Search for the cell housing the specified text and yield its (X, Y) center coordinate. 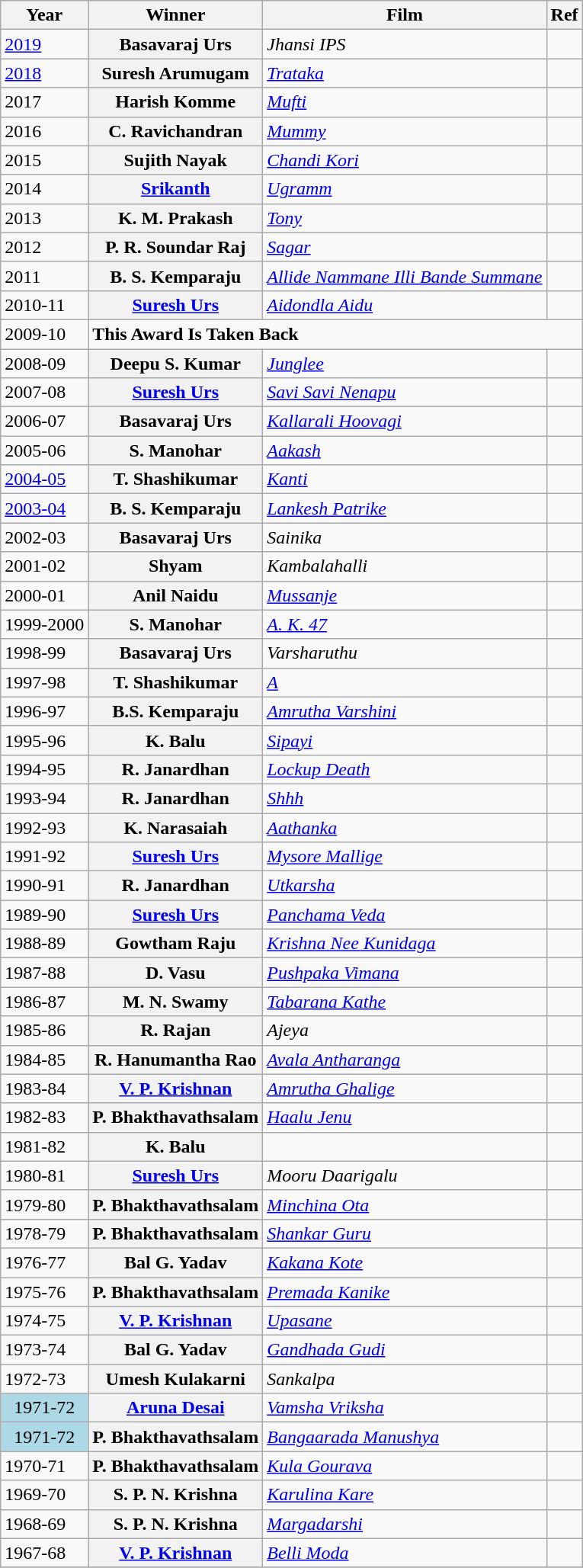
1976-77 (44, 1262)
1979-80 (44, 1204)
Trataka (405, 73)
1997-98 (44, 682)
Lankesh Patrike (405, 508)
Haalu Jenu (405, 1117)
Deepu S. Kumar (175, 364)
2011 (44, 276)
Amrutha Varshini (405, 711)
Utkarsha (405, 886)
2014 (44, 189)
1987-88 (44, 973)
1982-83 (44, 1117)
Kakana Kote (405, 1262)
Allide Nammane Illi Bande Summane (405, 276)
Umesh Kulakarni (175, 1379)
2017 (44, 102)
2002-03 (44, 537)
Srikanth (175, 189)
Shankar Guru (405, 1233)
2000-01 (44, 595)
Suresh Arumugam (175, 73)
Mussanje (405, 595)
Winner (175, 15)
Tabarana Kathe (405, 1002)
K. Narasaiah (175, 827)
Ref (564, 15)
Mooru Daarigalu (405, 1175)
2010-11 (44, 305)
1974-75 (44, 1321)
1983-84 (44, 1089)
2003-04 (44, 508)
2016 (44, 131)
1968-69 (44, 1524)
M. N. Swamy (175, 1002)
1980-81 (44, 1175)
2019 (44, 44)
1981-82 (44, 1146)
Margadarshi (405, 1524)
1988-89 (44, 944)
Mummy (405, 131)
This Award Is Taken Back (335, 334)
R. Hanumantha Rao (175, 1060)
1999-2000 (44, 624)
Krishna Nee Kunidaga (405, 944)
R. Rajan (175, 1031)
A. K. 47 (405, 624)
Varsharuthu (405, 653)
Gandhada Gudi (405, 1350)
1995-96 (44, 740)
Sipayi (405, 740)
1992-93 (44, 827)
Kambalahalli (405, 566)
1990-91 (44, 886)
1975-76 (44, 1292)
Shyam (175, 566)
2008-09 (44, 364)
Junglee (405, 364)
Premada Kanike (405, 1292)
2004-05 (44, 479)
2013 (44, 218)
2005-06 (44, 451)
Kula Gourava (405, 1466)
Avala Antharanga (405, 1060)
Kallarali Hoovagi (405, 422)
1969-70 (44, 1495)
2001-02 (44, 566)
B.S. Kemparaju (175, 711)
Chandi Kori (405, 160)
2007-08 (44, 393)
Karulina Kare (405, 1495)
2012 (44, 247)
Mufti (405, 102)
1991-92 (44, 857)
Panchama Veda (405, 915)
1967-68 (44, 1553)
Sainika (405, 537)
1994-95 (44, 769)
Bangaarada Manushya (405, 1437)
1972-73 (44, 1379)
2015 (44, 160)
1984-85 (44, 1060)
Kanti (405, 479)
1985-86 (44, 1031)
Mysore Mallige (405, 857)
2018 (44, 73)
Lockup Death (405, 769)
D. Vasu (175, 973)
2006-07 (44, 422)
Aathanka (405, 827)
Vamsha Vriksha (405, 1408)
Film (405, 15)
1973-74 (44, 1350)
A (405, 682)
Sankalpa (405, 1379)
Aakash (405, 451)
P. R. Soundar Raj (175, 247)
Harish Komme (175, 102)
Pushpaka Vimana (405, 973)
Year (44, 15)
Ugramm (405, 189)
C. Ravichandran (175, 131)
Gowtham Raju (175, 944)
Aruna Desai (175, 1408)
Ajeya (405, 1031)
Tony (405, 218)
Minchina Ota (405, 1204)
Anil Naidu (175, 595)
Shhh (405, 798)
1986-87 (44, 1002)
2009-10 (44, 334)
1996-97 (44, 711)
1989-90 (44, 915)
Belli Moda (405, 1553)
1993-94 (44, 798)
Sagar (405, 247)
1978-79 (44, 1233)
Aidondla Aidu (405, 305)
Jhansi IPS (405, 44)
Savi Savi Nenapu (405, 393)
Sujith Nayak (175, 160)
1970-71 (44, 1466)
Upasane (405, 1321)
K. M. Prakash (175, 218)
1998-99 (44, 653)
Amrutha Ghalige (405, 1089)
